Locate the cell with the specified text and output its [X, Y] center coordinate. 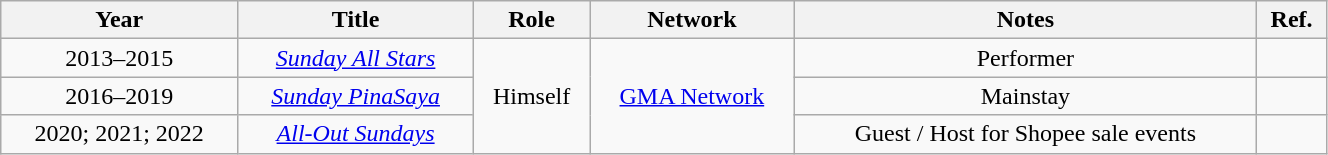
2013–2015 [120, 58]
Performer [1026, 58]
Sunday All Stars [356, 58]
Title [356, 20]
Sunday PinaSaya [356, 96]
Network [692, 20]
Mainstay [1026, 96]
Guest / Host for Shopee sale events [1026, 134]
2016–2019 [120, 96]
Himself [532, 96]
All-Out Sundays [356, 134]
Ref. [1292, 20]
Year [120, 20]
Notes [1026, 20]
Role [532, 20]
2020; 2021; 2022 [120, 134]
GMA Network [692, 96]
